Capture the cell that displays the provided text and extract its (x, y) central coordinate. 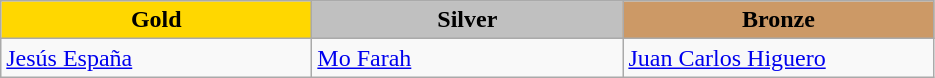
Juan Carlos Higuero (778, 58)
Jesús España (156, 58)
Bronze (778, 20)
Gold (156, 20)
Mo Farah (468, 58)
Silver (468, 20)
